From the cell containing the given text, extract its center point as (X, Y) coordinate. 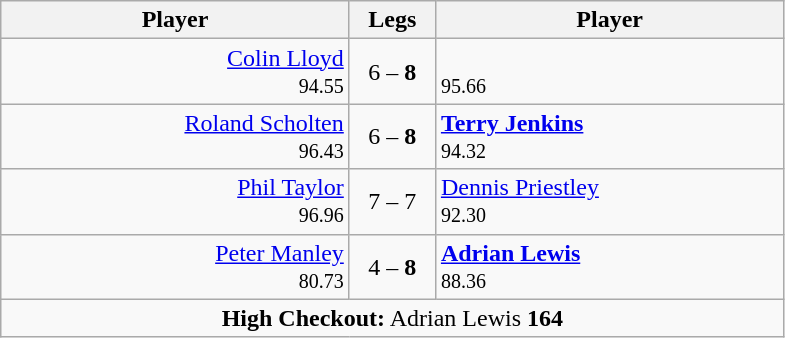
Phil Taylor 96.96 (176, 202)
Terry Jenkins 94.32 (610, 136)
95.66 (610, 72)
Legs (392, 20)
Dennis Priestley 92.30 (610, 202)
Roland Scholten 96.43 (176, 136)
High Checkout: Adrian Lewis 164 (392, 318)
7 – 7 (392, 202)
Adrian Lewis 88.36 (610, 266)
Colin Lloyd 94.55 (176, 72)
4 – 8 (392, 266)
Peter Manley 80.73 (176, 266)
